Locate the cell with the specified text and output its [x, y] center coordinate. 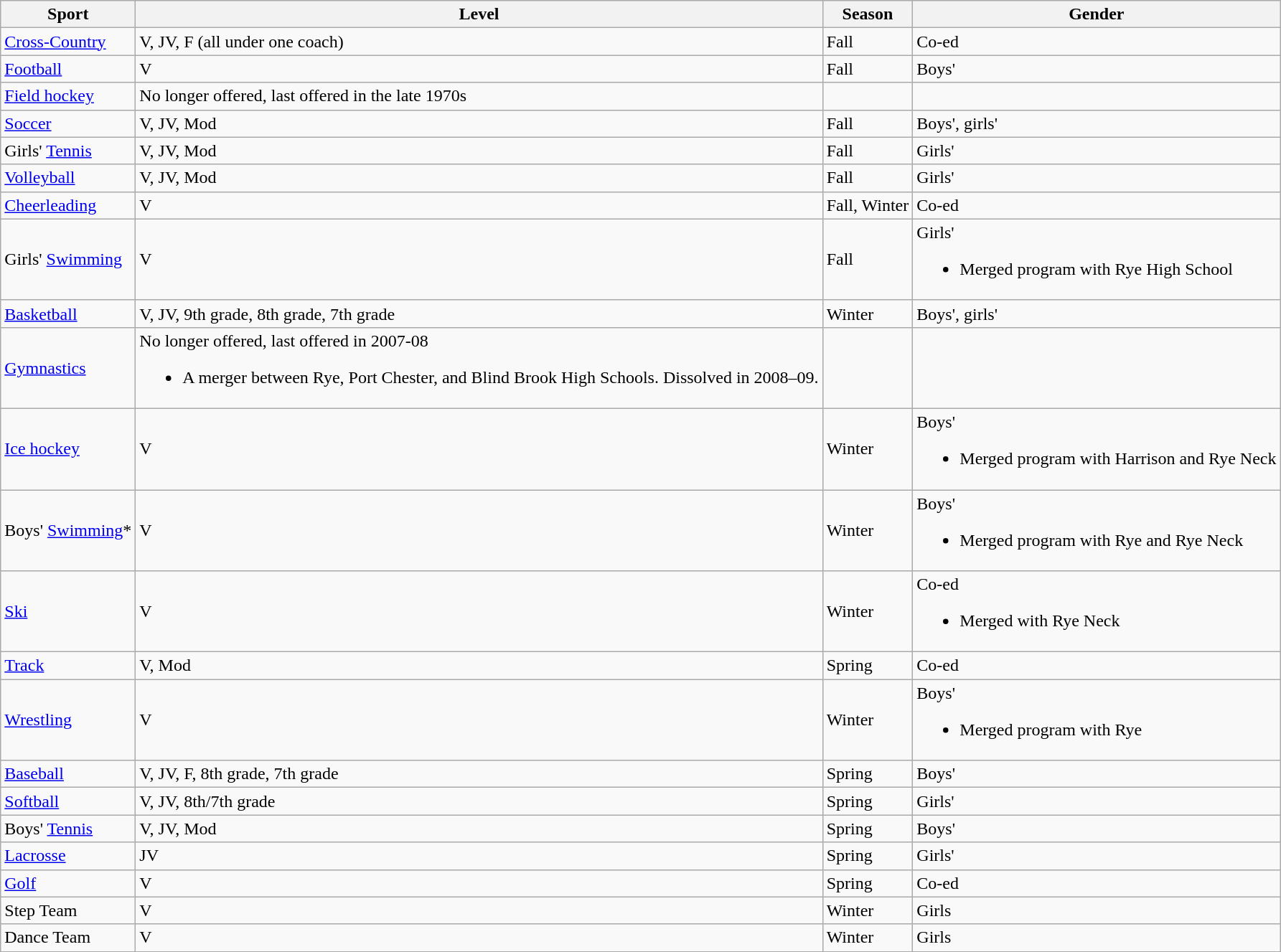
Softball [68, 801]
Track [68, 666]
Lacrosse [68, 856]
Baseball [68, 774]
Boys' Tennis [68, 829]
Fall, Winter [868, 205]
Soccer [68, 123]
JV [479, 856]
Cheerleading [68, 205]
Girls' Swimming [68, 260]
V, JV, 9th grade, 8th grade, 7th grade [479, 314]
V, JV, 8th/7th grade [479, 801]
Gymnastics [68, 367]
Level [479, 14]
Cross-Country [68, 42]
Football [68, 69]
Boys' Swimming* [68, 529]
Step Team [68, 910]
No longer offered, last offered in 2007-08A merger between Rye, Port Chester, and Blind Brook High Schools. Dissolved in 2008–09. [479, 367]
Dance Team [68, 938]
V, JV, F, 8th grade, 7th grade [479, 774]
Girls' Tennis [68, 151]
Boys'Merged program with Rye [1097, 720]
Field hockey [68, 96]
Co-edMerged with Rye Neck [1097, 611]
Ice hockey [68, 449]
No longer offered, last offered in the late 1970s [479, 96]
Golf [68, 883]
Wrestling [68, 720]
Boys'Merged program with Harrison and Rye Neck [1097, 449]
Basketball [68, 314]
Season [868, 14]
V, JV, F (all under one coach) [479, 42]
Gender [1097, 14]
Boys'Merged program with Rye and Rye Neck [1097, 529]
Girls'Merged program with Rye High School [1097, 260]
V, Mod [479, 666]
Volleyball [68, 178]
Sport [68, 14]
Ski [68, 611]
